Determine the (X, Y) coordinate at the center of the cell enclosing the given text.  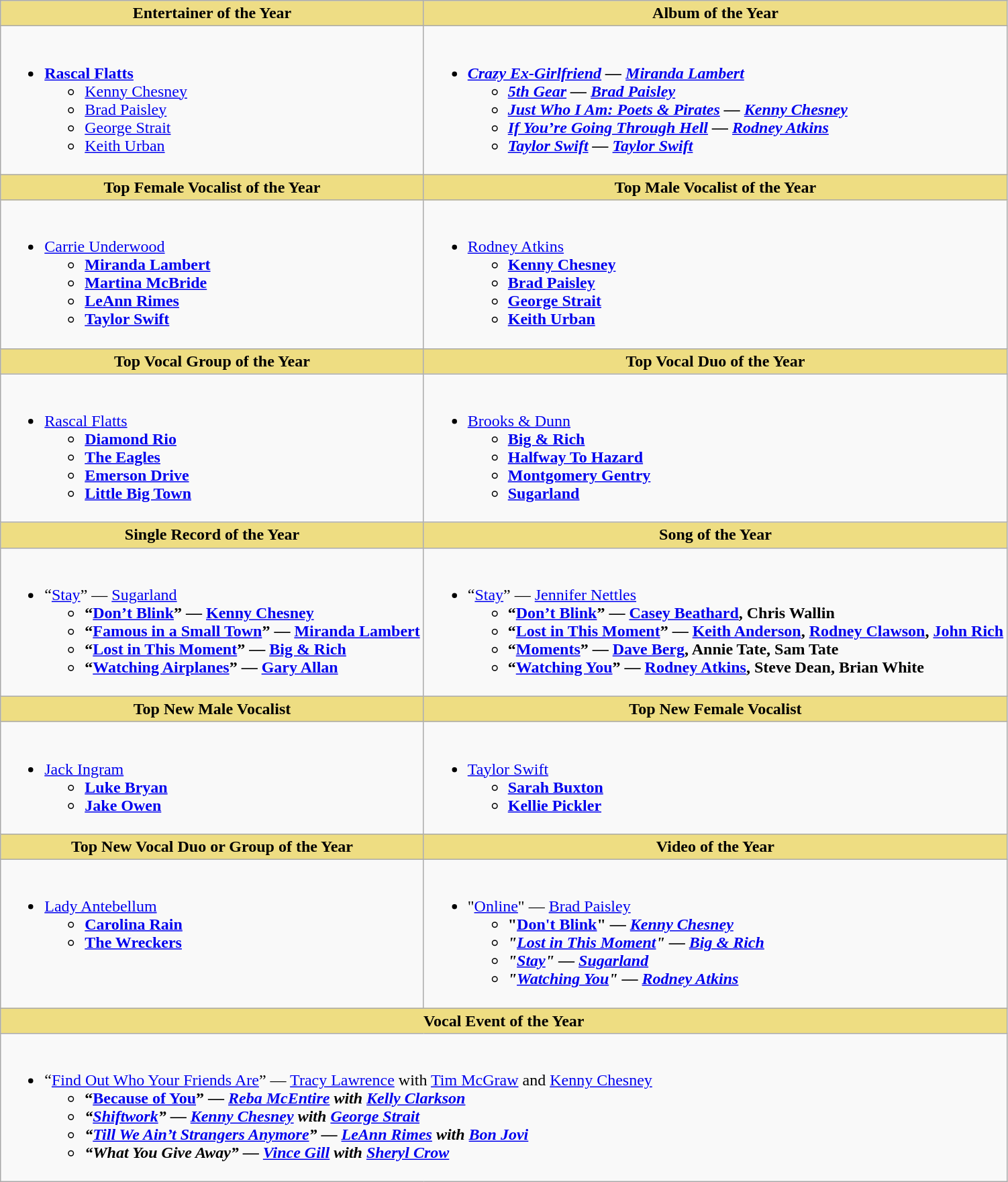
Top Vocal Group of the Year (212, 361)
Song of the Year (715, 535)
Brooks & DunnBig & RichHalfway To HazardMontgomery GentrySugarland (715, 448)
Carrie UnderwoodMiranda LambertMartina McBrideLeAnn RimesTaylor Swift (212, 274)
Vocal Event of the Year (504, 1021)
Video of the Year (715, 846)
Top New Male Vocalist (212, 709)
"Online" — Brad Paisley"Don't Blink" — Kenny Chesney"Lost in This Moment" — Big & Rich"Stay" — Sugarland"Watching You" — Rodney Atkins (715, 933)
Top Male Vocalist of the Year (715, 187)
Single Record of the Year (212, 535)
Entertainer of the Year (212, 13)
Rascal FlattsKenny ChesneyBrad PaisleyGeorge StraitKeith Urban (212, 101)
Taylor SwiftSarah BuxtonKellie Pickler (715, 777)
Top New Female Vocalist (715, 709)
Rodney AtkinsKenny ChesneyBrad PaisleyGeorge StraitKeith Urban (715, 274)
Rascal FlattsDiamond RioThe EaglesEmerson DriveLittle Big Town (212, 448)
Lady AntebellumCarolina RainThe Wreckers (212, 933)
Top Female Vocalist of the Year (212, 187)
Album of the Year (715, 13)
Top Vocal Duo of the Year (715, 361)
Top New Vocal Duo or Group of the Year (212, 846)
Jack IngramLuke BryanJake Owen (212, 777)
